For the text-containing cell, return its midpoint in [x, y] coordinate format. 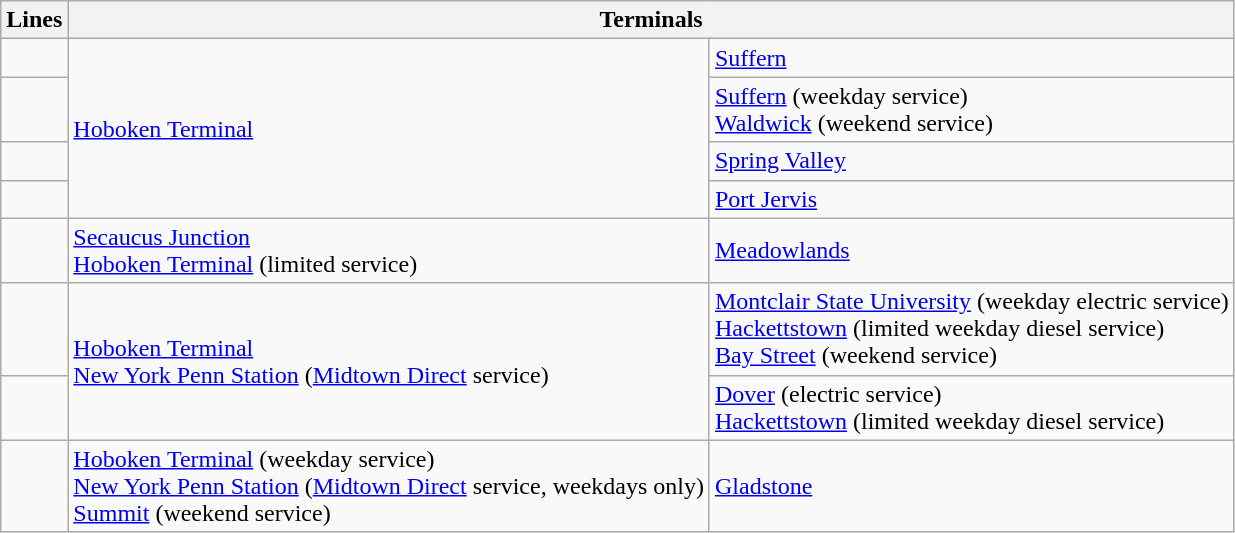
Hoboken Terminal [389, 128]
Dover (electric service)Hackettstown (limited weekday diesel service) [972, 408]
Montclair State University (weekday electric service)Hackettstown (limited weekday diesel service)Bay Street (weekend service) [972, 329]
Suffern [972, 58]
Suffern (weekday service)Waldwick (weekend service) [972, 110]
Hoboken Terminal (weekday service)New York Penn Station (Midtown Direct service, weekdays only)Summit (weekend service) [389, 486]
Meadowlands [972, 250]
Gladstone [972, 486]
Hoboken TerminalNew York Penn Station (Midtown Direct service) [389, 362]
Lines [34, 20]
Port Jervis [972, 199]
Terminals [652, 20]
Secaucus JunctionHoboken Terminal (limited service) [389, 250]
Spring Valley [972, 161]
